Detect which cell encompasses the target text, then output its (X, Y) center coordinate. 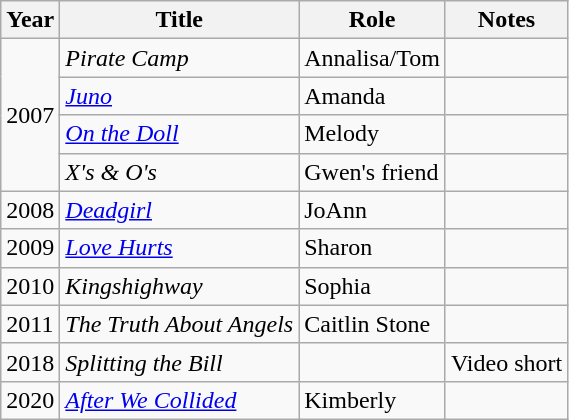
Caitlin Stone (372, 324)
2020 (30, 400)
Deadgirl (180, 210)
Splitting the Bill (180, 362)
Melody (372, 134)
X's & O's (180, 172)
2011 (30, 324)
JoAnn (372, 210)
Title (180, 20)
Kimberly (372, 400)
Role (372, 20)
Sharon (372, 248)
Juno (180, 96)
Annalisa/Tom (372, 58)
Notes (506, 20)
The Truth About Angels (180, 324)
Amanda (372, 96)
Gwen's friend (372, 172)
After We Collided (180, 400)
Pirate Camp (180, 58)
Sophia (372, 286)
2008 (30, 210)
2009 (30, 248)
Year (30, 20)
On the Doll (180, 134)
Video short (506, 362)
2010 (30, 286)
2007 (30, 115)
2018 (30, 362)
Kingshighway (180, 286)
Love Hurts (180, 248)
